Identify which cell holds the provided text, then report its (x, y) central coordinate. 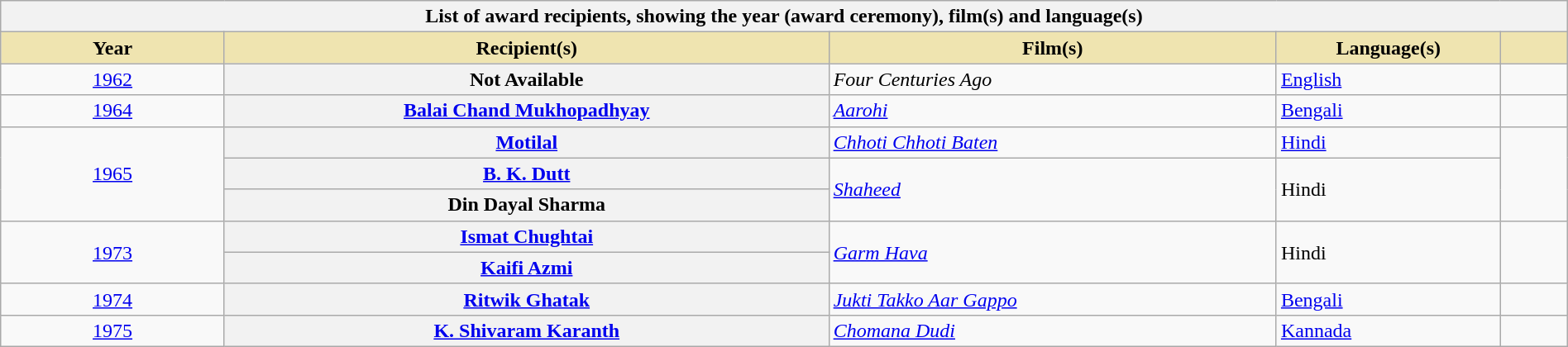
Year (112, 48)
Kaifi Azmi (526, 268)
Kannada (1388, 330)
Jukti Takko Aar Gappo (1052, 299)
Shaheed (1052, 189)
1974 (112, 299)
1965 (112, 173)
Language(s) (1388, 48)
English (1388, 79)
Balai Chand Mukhopadhyay (526, 111)
Not Available (526, 79)
1973 (112, 252)
K. Shivaram Karanth (526, 330)
Chomana Dudi (1052, 330)
Film(s) (1052, 48)
Ismat Chughtai (526, 236)
1975 (112, 330)
Ritwik Ghatak (526, 299)
B. K. Dutt (526, 173)
Recipient(s) (526, 48)
Din Dayal Sharma (526, 205)
Aarohi (1052, 111)
1964 (112, 111)
Four Centuries Ago (1052, 79)
List of award recipients, showing the year (award ceremony), film(s) and language(s) (784, 17)
1962 (112, 79)
Motilal (526, 142)
Garm Hava (1052, 252)
Chhoti Chhoti Baten (1052, 142)
